Search for the cell housing the specified text and yield its (X, Y) center coordinate. 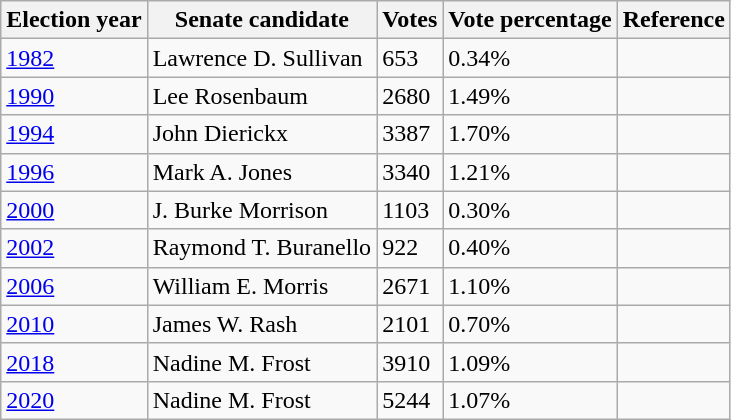
3340 (410, 172)
Mark A. Jones (262, 172)
2101 (410, 324)
1.10% (530, 286)
2018 (74, 362)
Senate candidate (262, 20)
1.49% (530, 96)
Vote percentage (530, 20)
3387 (410, 134)
0.34% (530, 58)
3910 (410, 362)
Election year (74, 20)
Lawrence D. Sullivan (262, 58)
0.30% (530, 210)
Reference (674, 20)
1990 (74, 96)
1.21% (530, 172)
1.70% (530, 134)
J. Burke Morrison (262, 210)
2002 (74, 248)
1.07% (530, 400)
Lee Rosenbaum (262, 96)
1103 (410, 210)
2671 (410, 286)
William E. Morris (262, 286)
1994 (74, 134)
0.70% (530, 324)
2020 (74, 400)
John Dierickx (262, 134)
James W. Rash (262, 324)
1982 (74, 58)
5244 (410, 400)
1.09% (530, 362)
Raymond T. Buranello (262, 248)
0.40% (530, 248)
2000 (74, 210)
2006 (74, 286)
1996 (74, 172)
2680 (410, 96)
Votes (410, 20)
922 (410, 248)
2010 (74, 324)
653 (410, 58)
